Search for the cell housing the specified text and yield its [X, Y] center coordinate. 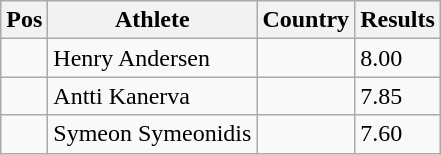
7.60 [398, 134]
8.00 [398, 58]
Antti Kanerva [152, 96]
Symeon Symeonidis [152, 134]
Athlete [152, 20]
7.85 [398, 96]
Country [306, 20]
Results [398, 20]
Pos [24, 20]
Henry Andersen [152, 58]
